For the text-containing cell, return its midpoint in [X, Y] coordinate format. 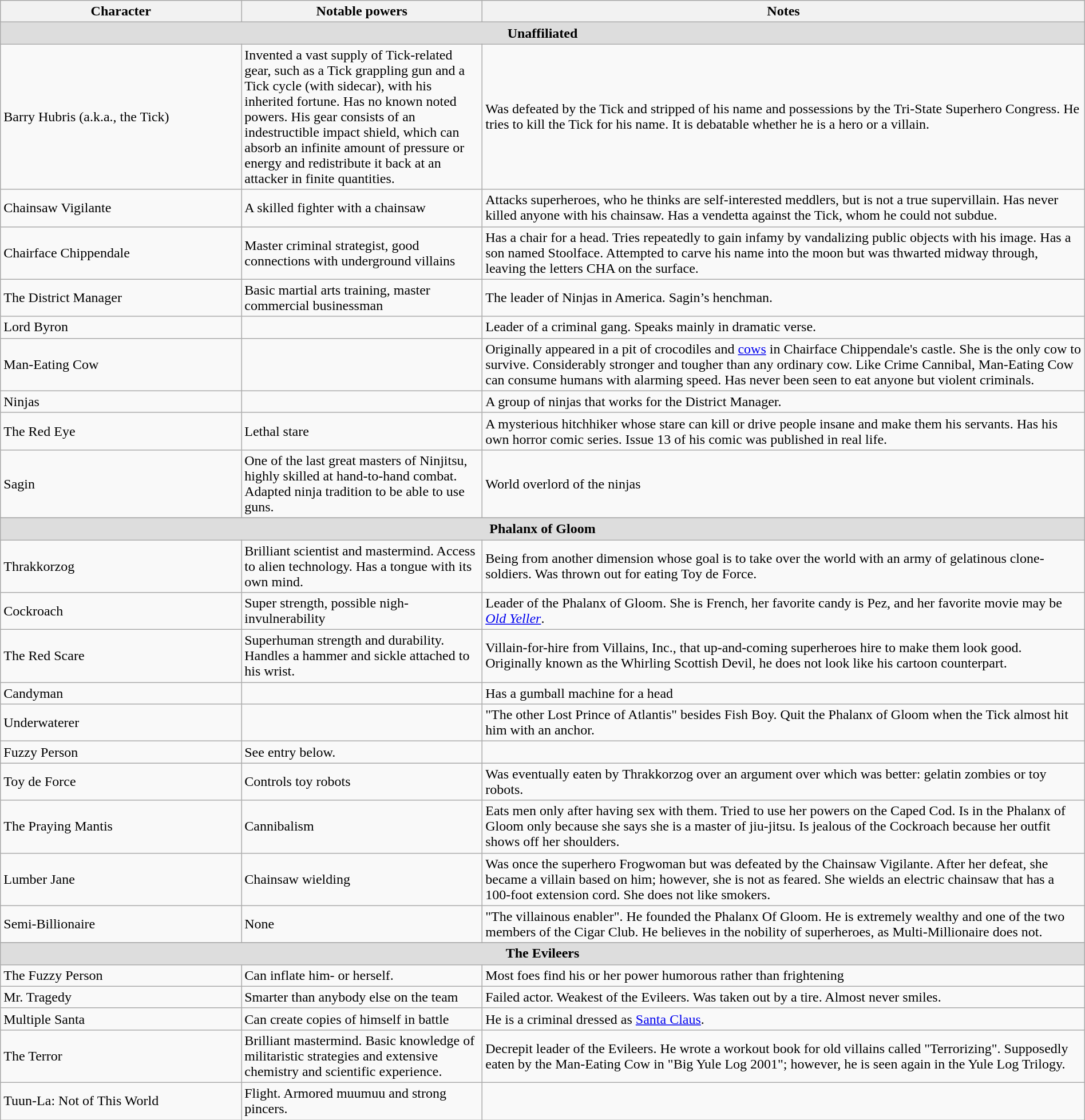
Notes [784, 11]
Fuzzy Person [121, 752]
Lord Byron [121, 327]
Leader of the Phalanx of Gloom. She is French, her favorite candy is Pez, and her favorite movie may be Old Yeller. [784, 611]
Most foes find his or her power humorous rather than frightening [784, 975]
Mr. Tragedy [121, 997]
The Red Scare [121, 656]
"The other Lost Prince of Atlantis" besides Fish Boy. Quit the Phalanx of Gloom when the Tick almost hit him with an anchor. [784, 723]
Cockroach [121, 611]
Flight. Armored muumuu and strong pincers. [362, 1101]
Man-Eating Cow [121, 364]
The Evileers [542, 954]
A skilled fighter with a chainsaw [362, 208]
Super strength, possible nigh-invulnerability [362, 611]
Semi-Billionaire [121, 924]
The Red Eye [121, 431]
Can inflate him- or herself. [362, 975]
One of the last great masters of Ninjitsu, highly skilled at hand-to-hand combat. Adapted ninja tradition to be able to use guns. [362, 484]
A group of ninjas that works for the District Manager. [784, 402]
The District Manager [121, 297]
Sagin [121, 484]
Candyman [121, 693]
Being from another dimension whose goal is to take over the world with an army of gelatinous clone-soldiers. Was thrown out for eating Toy de Force. [784, 566]
Superhuman strength and durability. Handles a hammer and sickle attached to his wrist. [362, 656]
Master criminal strategist, good connections with underground villains [362, 253]
Multiple Santa [121, 1019]
Can create copies of himself in battle [362, 1019]
Notable powers [362, 11]
Was eventually eaten by Thrakkorzog over an argument over which was better: gelatin zombies or toy robots. [784, 781]
Has a gumball machine for a head [784, 693]
Lethal stare [362, 431]
Unaffiliated [542, 33]
The Praying Mantis [121, 827]
See entry below. [362, 752]
Lumber Jane [121, 879]
Failed actor. Weakest of the Evileers. Was taken out by a tire. Almost never smiles. [784, 997]
World overlord of the ninjas [784, 484]
Chairface Chippendale [121, 253]
None [362, 924]
Thrakkorzog [121, 566]
Chainsaw Vigilante [121, 208]
The leader of Ninjas in America. Sagin’s henchman. [784, 297]
Toy de Force [121, 781]
Basic martial arts training, master commercial businessman [362, 297]
Brilliant scientist and mastermind. Access to alien technology. Has a tongue with its own mind. [362, 566]
The Terror [121, 1056]
The Fuzzy Person [121, 975]
Leader of a criminal gang. Speaks mainly in dramatic verse. [784, 327]
Chainsaw wielding [362, 879]
Smarter than anybody else on the team [362, 997]
Cannibalism [362, 827]
Underwaterer [121, 723]
Phalanx of Gloom [542, 529]
He is a criminal dressed as Santa Claus. [784, 1019]
Character [121, 11]
Barry Hubris (a.k.a., the Tick) [121, 117]
Brilliant mastermind. Basic knowledge of militaristic strategies and extensive chemistry and scientific experience. [362, 1056]
Controls toy robots [362, 781]
Tuun-La: Not of This World [121, 1101]
Ninjas [121, 402]
